Provide the (x, y) coordinate of the cell's center where the given text is located.  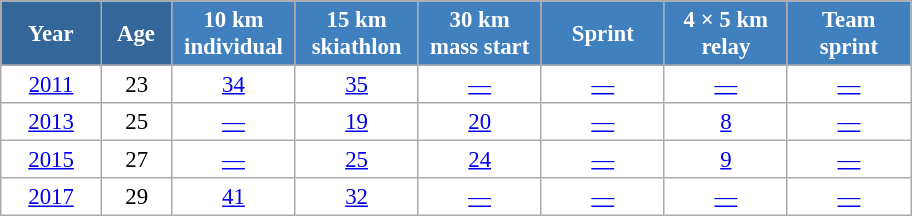
2017 (52, 197)
Sprint (602, 34)
20 (480, 122)
9 (726, 160)
24 (480, 160)
2013 (52, 122)
8 (726, 122)
32 (356, 197)
41 (234, 197)
15 km skiathlon (356, 34)
34 (234, 85)
35 (356, 85)
27 (136, 160)
30 km mass start (480, 34)
Age (136, 34)
10 km individual (234, 34)
19 (356, 122)
2011 (52, 85)
23 (136, 85)
2015 (52, 160)
Year (52, 34)
4 × 5 km relay (726, 34)
Team sprint (848, 34)
29 (136, 197)
